Locate the cell with the specified text and output its [X, Y] center coordinate. 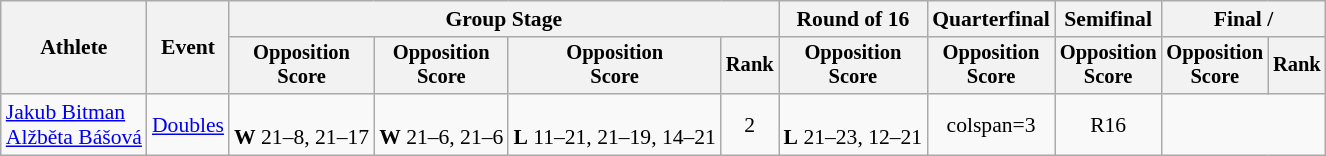
Jakub BitmanAlžběta Bášová [74, 124]
W 21–6, 21–6 [441, 124]
Athlete [74, 48]
R16 [1108, 124]
L 21–23, 12–21 [854, 124]
2 [750, 124]
Group Stage [504, 19]
L 11–21, 21–19, 14–21 [614, 124]
Final / [1243, 19]
Round of 16 [854, 19]
colspan=3 [991, 124]
Event [188, 48]
Quarterfinal [991, 19]
Doubles [188, 124]
Semifinal [1108, 19]
W 21–8, 21–17 [302, 124]
